Locate the cell with the specified text and output its [X, Y] center coordinate. 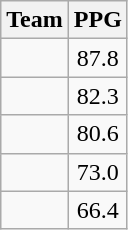
Team [35, 20]
73.0 [98, 172]
PPG [98, 20]
80.6 [98, 134]
82.3 [98, 96]
66.4 [98, 210]
87.8 [98, 58]
